Find where the given text appears and provide that cell's center as (x, y) coordinate. 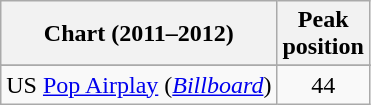
US Pop Airplay (Billboard) (139, 85)
Peakposition (323, 34)
44 (323, 85)
Chart (2011–2012) (139, 34)
